From the cell containing the given text, extract its center point as (X, Y) coordinate. 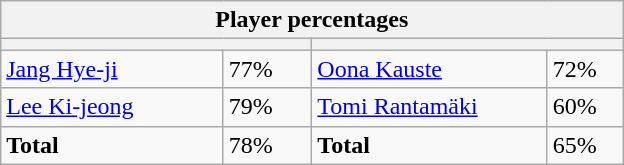
Lee Ki-jeong (112, 107)
Player percentages (312, 20)
60% (585, 107)
65% (585, 145)
Jang Hye-ji (112, 69)
79% (268, 107)
78% (268, 145)
Tomi Rantamäki (430, 107)
72% (585, 69)
77% (268, 69)
Oona Kauste (430, 69)
